From the cell containing the given text, extract its center point as [X, Y] coordinate. 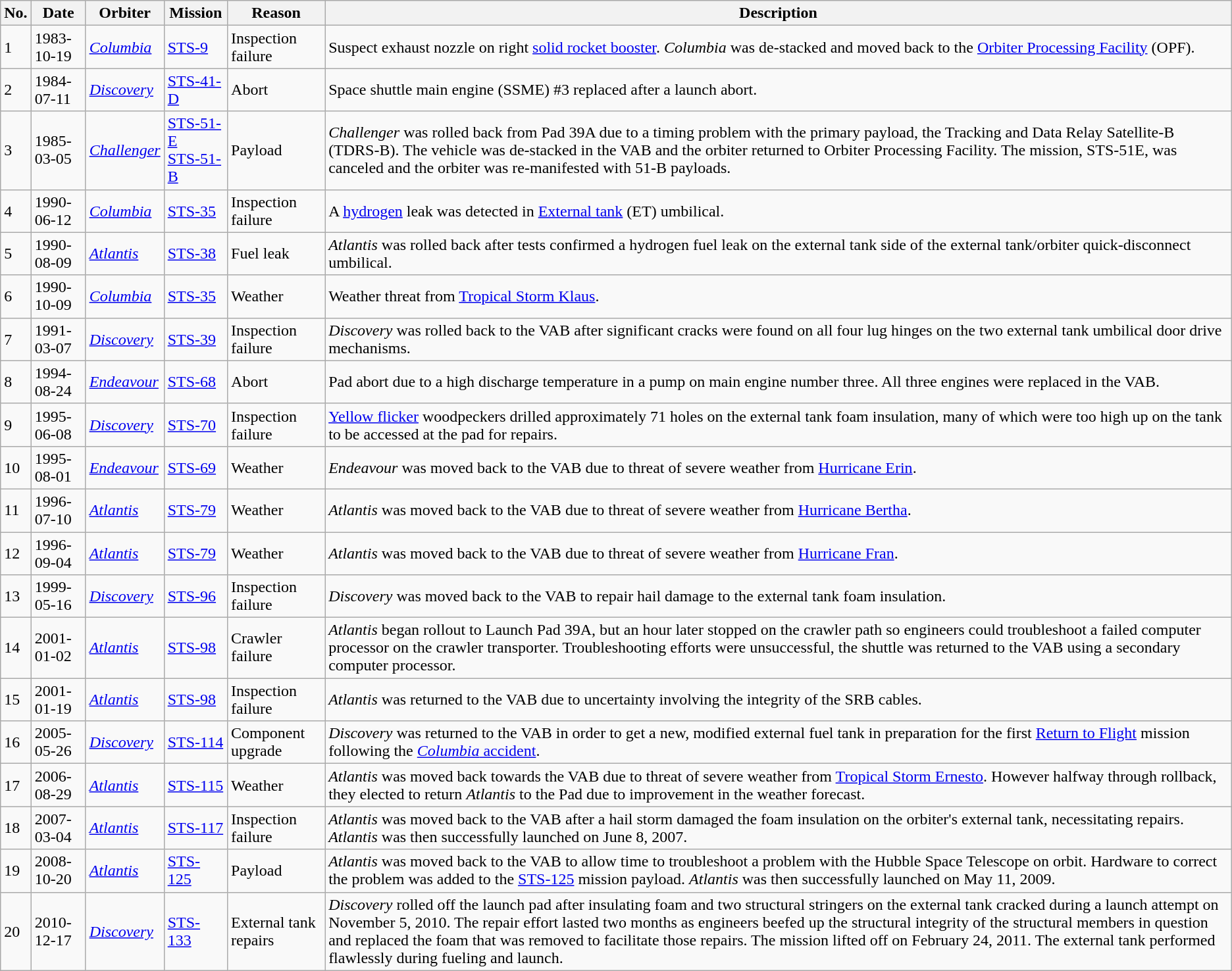
A hydrogen leak was detected in External tank (ET) umbilical. [779, 211]
Component upgrade [276, 742]
17 [16, 785]
STS-9 [195, 47]
13 [16, 596]
Atlantis was returned to the VAB due to uncertainty involving the integrity of the SRB cables. [779, 700]
7 [16, 339]
Atlantis was moved back to the VAB due to threat of severe weather from Hurricane Fran. [779, 553]
1990-10-09 [58, 296]
8 [16, 382]
STS-114 [195, 742]
STS-117 [195, 828]
2008-10-20 [58, 871]
Description [779, 13]
Orbiter [125, 13]
STS-38 [195, 254]
STS-68 [195, 382]
External tank repairs [276, 932]
14 [16, 648]
Space shuttle main engine (SSME) #3 replaced after a launch abort. [779, 89]
2007-03-04 [58, 828]
2 [16, 89]
1995-08-01 [58, 467]
1985-03-05 [58, 150]
1983-10-19 [58, 47]
1994-08-24 [58, 382]
1984-07-11 [58, 89]
Crawler failure [276, 648]
2006-08-29 [58, 785]
Fuel leak [276, 254]
15 [16, 700]
STS-51-ESTS-51-B [195, 150]
3 [16, 150]
2010-12-17 [58, 932]
6 [16, 296]
1990-08-09 [58, 254]
1996-09-04 [58, 553]
No. [16, 13]
STS-96 [195, 596]
10 [16, 467]
Weather threat from Tropical Storm Klaus. [779, 296]
STS-69 [195, 467]
2001-01-19 [58, 700]
Atlantis was moved back to the VAB due to threat of severe weather from Hurricane Bertha. [779, 510]
Challenger [125, 150]
1990-06-12 [58, 211]
STS-125 [195, 871]
STS-133 [195, 932]
1999-05-16 [58, 596]
Suspect exhaust nozzle on right solid rocket booster. Columbia was de-stacked and moved back to the Orbiter Processing Facility (OPF). [779, 47]
20 [16, 932]
2005-05-26 [58, 742]
16 [16, 742]
4 [16, 211]
1996-07-10 [58, 510]
STS-115 [195, 785]
9 [16, 425]
11 [16, 510]
STS-41-D [195, 89]
1991-03-07 [58, 339]
19 [16, 871]
Date [58, 13]
2001-01-02 [58, 648]
Discovery was moved back to the VAB to repair hail damage to the external tank foam insulation. [779, 596]
18 [16, 828]
Mission [195, 13]
STS-39 [195, 339]
Pad abort due to a high discharge temperature in a pump on main engine number three. All three engines were replaced in the VAB. [779, 382]
Reason [276, 13]
5 [16, 254]
1995-06-08 [58, 425]
1 [16, 47]
Endeavour was moved back to the VAB due to threat of severe weather from Hurricane Erin. [779, 467]
STS-70 [195, 425]
12 [16, 553]
